Search for the cell housing the specified text and yield its [x, y] center coordinate. 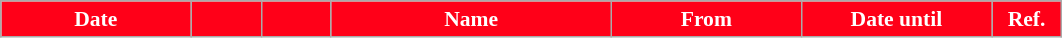
Date until [896, 19]
Ref. [1027, 19]
Name [471, 19]
From [706, 19]
Date [96, 19]
